Output the (x, y) coordinate of the center of the cell containing the given text.  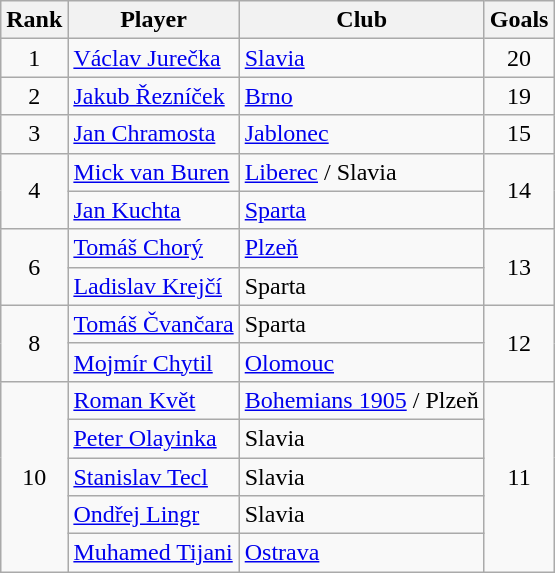
Rank (34, 20)
2 (34, 96)
Plzeň (362, 248)
Brno (362, 96)
Jablonec (362, 134)
4 (34, 191)
Ostrava (362, 553)
20 (519, 58)
11 (519, 476)
6 (34, 267)
1 (34, 58)
19 (519, 96)
Liberec / Slavia (362, 172)
Tomáš Čvančara (154, 324)
Goals (519, 20)
3 (34, 134)
Mojmír Chytil (154, 362)
Václav Jurečka (154, 58)
12 (519, 343)
10 (34, 476)
Roman Květ (154, 400)
Jakub Řezníček (154, 96)
Peter Olayinka (154, 438)
8 (34, 343)
Ondřej Lingr (154, 515)
Mick van Buren (154, 172)
Muhamed Tijani (154, 553)
Jan Chramosta (154, 134)
Olomouc (362, 362)
Club (362, 20)
13 (519, 267)
Player (154, 20)
Bohemians 1905 / Plzeň (362, 400)
15 (519, 134)
14 (519, 191)
Stanislav Tecl (154, 477)
Tomáš Chorý (154, 248)
Ladislav Krejčí (154, 286)
Jan Kuchta (154, 210)
